Output the [x, y] coordinate of the center of the cell containing the given text.  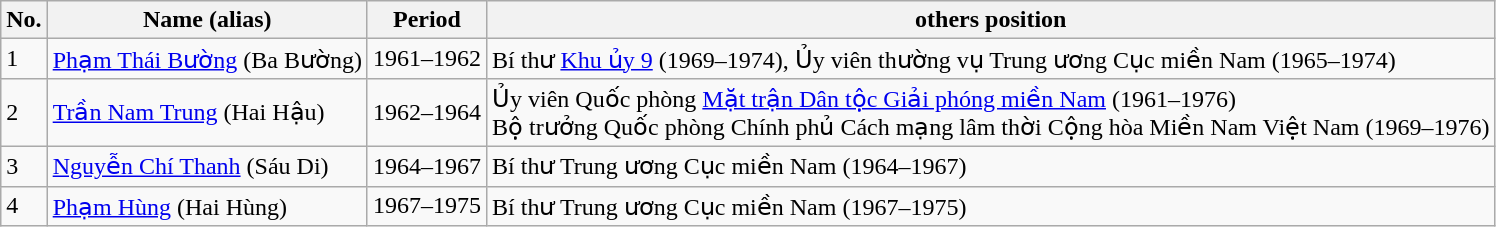
Phạm Thái Bường (Ba Bường) [207, 59]
Bí thư Trung ương Cục miền Nam (1964–1967) [991, 166]
1967–1975 [426, 206]
1961–1962 [426, 59]
Name (alias) [207, 20]
3 [24, 166]
Period [426, 20]
1962–1964 [426, 112]
Bí thư Trung ương Cục miền Nam (1967–1975) [991, 206]
Trần Nam Trung (Hai Hậu) [207, 112]
Phạm Hùng (Hai Hùng) [207, 206]
No. [24, 20]
Nguyễn Chí Thanh (Sáu Di) [207, 166]
2 [24, 112]
1964–1967 [426, 166]
4 [24, 206]
1 [24, 59]
others position [991, 20]
Bí thư Khu ủy 9 (1969–1974), Ủy viên thường vụ Trung ương Cục miền Nam (1965–1974) [991, 59]
